Search for the cell housing the specified text and yield its (x, y) center coordinate. 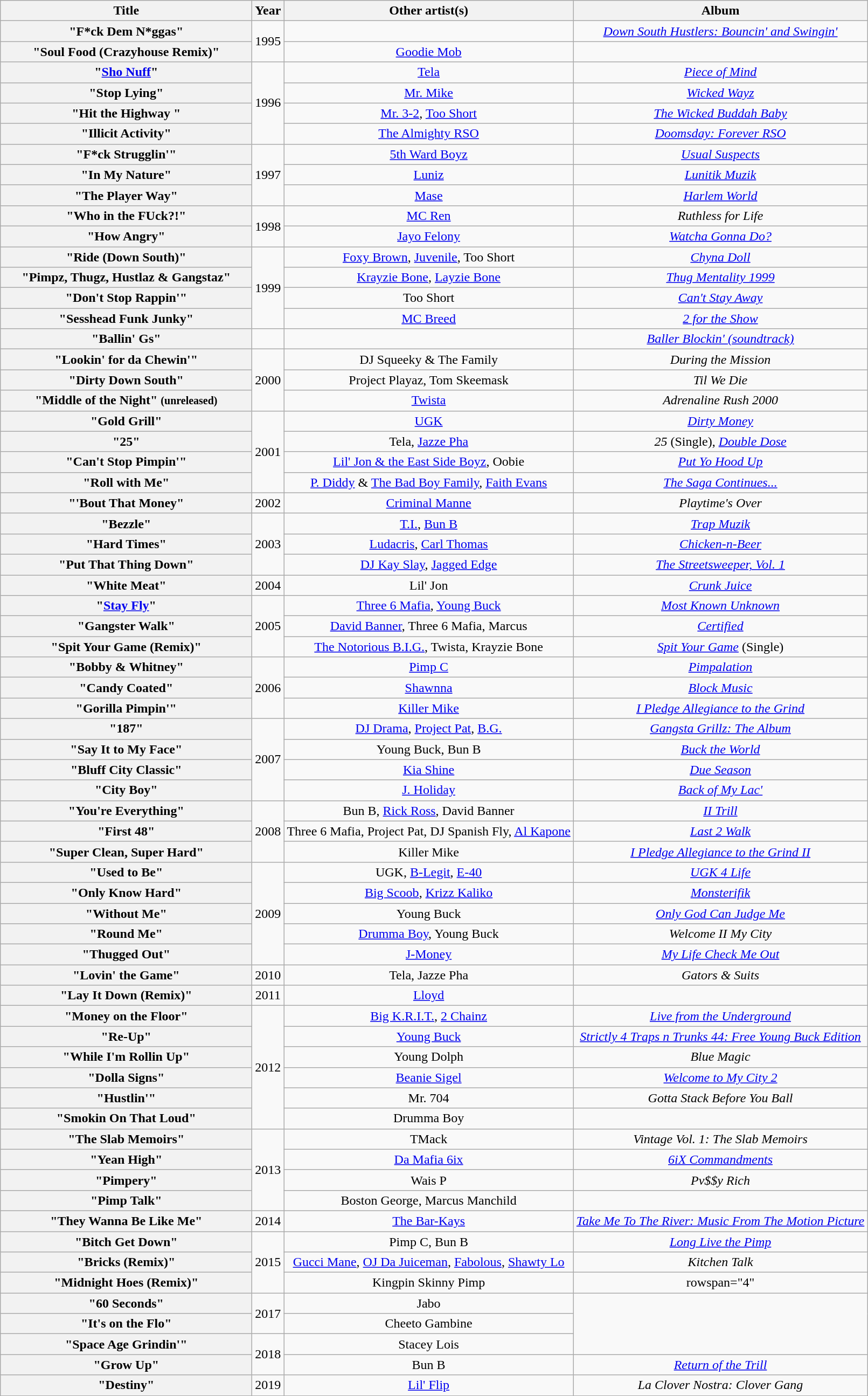
"Thugged Out" (126, 955)
2009 (268, 913)
Welcome II My City (720, 934)
Mr. Mike (429, 93)
Harlem World (720, 195)
Kitchen Talk (720, 1262)
Kia Shine (429, 770)
"Say It to My Face" (126, 749)
Ruthless for Life (720, 216)
"Hit the Highway " (126, 113)
Buck the World (720, 749)
Crunk Juice (720, 585)
Welcome to My City 2 (720, 1077)
The Almighty RSO (429, 134)
Drumma Boy, Young Buck (429, 934)
Lunitik Muzik (720, 175)
1997 (268, 175)
Pimp C (429, 667)
2013 (268, 1170)
"Stop Lying" (126, 93)
Gucci Mane, OJ Da Juiceman, Fabolous, Shawty Lo (429, 1262)
2000 (268, 380)
"Bluff City Classic" (126, 770)
"Sho Nuff" (126, 72)
Wicked Wayz (720, 93)
"The Player Way" (126, 195)
"Put That Thing Down" (126, 564)
Da Mafia 6ix (429, 1159)
Baller Blockin' (soundtrack) (720, 339)
2005 (268, 626)
Chicken-n-Beer (720, 544)
Monsterifik (720, 893)
Kingpin Skinny Pimp (429, 1283)
Gotta Stack Before You Ball (720, 1098)
UGK (429, 421)
Project Playaz, Tom Skeemask (429, 380)
Boston George, Marcus Manchild (429, 1200)
"Bobby & Whitney" (126, 667)
Live from the Underground (720, 1016)
Adrenaline Rush 2000 (720, 400)
Wais P (429, 1180)
Other artist(s) (429, 11)
"Bezzle" (126, 523)
Lil' Jon (429, 585)
DJ Kay Slay, Jagged Edge (429, 564)
"Stay Fly" (126, 606)
"Money on the Floor" (126, 1016)
2002 (268, 503)
Goodie Mob (429, 52)
Big Scoob, Krizz Kaliko (429, 893)
"Without Me" (126, 914)
"They Wanna Be Like Me" (126, 1221)
"Don't Stop Rappin'" (126, 298)
Bun B, Rick Ross, David Banner (429, 811)
Blue Magic (720, 1057)
2010 (268, 975)
Mr. 3-2, Too Short (429, 113)
Certified (720, 626)
J-Money (429, 955)
"Middle of the Night" (unreleased) (126, 400)
Album (720, 11)
"Hard Times" (126, 544)
2004 (268, 585)
Stacey Lois (429, 1344)
"Can't Stop Pimpin'" (126, 462)
1998 (268, 226)
Pimp C, Bun B (429, 1241)
Shawnna (429, 688)
2012 (268, 1067)
"You're Everything" (126, 811)
"F*ck Strugglin'" (126, 154)
1996 (268, 103)
"Lookin' for da Chewin'" (126, 360)
2007 (268, 759)
Block Music (720, 688)
Usual Suspects (720, 154)
Doomsday: Forever RSO (720, 134)
"Used to Be" (126, 872)
2014 (268, 1221)
Three 6 Mafia, Young Buck (429, 606)
Gangsta Grillz: The Album (720, 729)
"60 Seconds" (126, 1303)
Luniz (429, 175)
"Dolla Signs" (126, 1077)
"Smokin On That Loud" (126, 1118)
"Candy Coated" (126, 688)
Krayzie Bone, Layzie Bone (429, 278)
"Round Me" (126, 934)
Back of My Lac' (720, 790)
"Ballin' Gs" (126, 339)
"Destiny" (126, 1385)
"In My Nature" (126, 175)
Beanie Sigel (429, 1077)
Dirty Money (720, 421)
MC Ren (429, 216)
"25" (126, 441)
Trap Muzik (720, 523)
"First 48" (126, 831)
Big K.R.I.T., 2 Chainz (429, 1016)
5th Ward Boyz (429, 154)
"Space Age Grindin'" (126, 1344)
J. Holiday (429, 790)
Due Season (720, 770)
My Life Check Me Out (720, 955)
"Who in the FUck?!" (126, 216)
La Clover Nostra: Clover Gang (720, 1385)
"Dirty Down South" (126, 380)
Strictly 4 Traps n Trunks 44: Free Young Buck Edition (720, 1036)
"Pimpz, Thugz, Hustlaz & Gangstaz" (126, 278)
"Lovin' the Game" (126, 975)
Criminal Manne (429, 503)
Chyna Doll (720, 257)
Lil' Jon & the East Side Boyz, Oobie (429, 462)
Drumma Boy (429, 1118)
T.I., Bun B (429, 523)
Spit Your Game (Single) (720, 647)
DJ Squeeky & The Family (429, 360)
"Midnight Hoes (Remix)" (126, 1283)
Pimpalation (720, 667)
2008 (268, 831)
UGK 4 Life (720, 872)
Mase (429, 195)
UGK, B-Legit, E-40 (429, 872)
"Hustlin'" (126, 1098)
25 (Single), Double Dose (720, 441)
"Gold Grill" (126, 421)
II Trill (720, 811)
rowspan="4" (720, 1283)
"Gorilla Pimpin'" (126, 708)
The Bar-Kays (429, 1221)
"Only Know Hard" (126, 893)
"Spit Your Game (Remix)" (126, 647)
"How Angry" (126, 236)
2006 (268, 688)
I Pledge Allegiance to the Grind II (720, 852)
Take Me To The River: Music From The Motion Picture (720, 1221)
Foxy Brown, Juvenile, Too Short (429, 257)
Last 2 Walk (720, 831)
Twista (429, 400)
"Bricks (Remix)" (126, 1262)
Year (268, 11)
Jayo Felony (429, 236)
Lil' Flip (429, 1385)
The Streetsweeper, Vol. 1 (720, 564)
Young Dolph (429, 1057)
"Illicit Activity" (126, 134)
"Lay It Down (Remix)" (126, 996)
"Yean High" (126, 1159)
2019 (268, 1385)
Piece of Mind (720, 72)
Playtime's Over (720, 503)
1995 (268, 42)
Watcha Gonna Do? (720, 236)
I Pledge Allegiance to the Grind (720, 708)
1999 (268, 288)
"Re-Up" (126, 1036)
MC Breed (429, 319)
During the Mission (720, 360)
"187" (126, 729)
Three 6 Mafia, Project Pat, DJ Spanish Fly, Al Kapone (429, 831)
Return of the Trill (720, 1365)
"White Meat" (126, 585)
2001 (268, 452)
"The Slab Memoirs" (126, 1139)
"Pimpery" (126, 1180)
The Saga Continues... (720, 482)
Too Short (429, 298)
2003 (268, 544)
"F*ck Dem N*ggas" (126, 31)
Put Yo Hood Up (720, 462)
The Notorious B.I.G., Twista, Krayzie Bone (429, 647)
Pv$$y Rich (720, 1180)
Down South Hustlers: Bouncin' and Swingin' (720, 31)
David Banner, Three 6 Mafia, Marcus (429, 626)
The Wicked Buddah Baby (720, 113)
Most Known Unknown (720, 606)
"'Bout That Money" (126, 503)
2018 (268, 1354)
"City Boy" (126, 790)
"Bitch Get Down" (126, 1241)
"Super Clean, Super Hard" (126, 852)
"Ride (Down South)" (126, 257)
Vintage Vol. 1: The Slab Memoirs (720, 1139)
"Grow Up" (126, 1365)
"Pimp Talk" (126, 1200)
Title (126, 11)
"It's on the Flo" (126, 1324)
Tela (429, 72)
"Gangster Walk" (126, 626)
Jabo (429, 1303)
Long Live the Pimp (720, 1241)
2015 (268, 1262)
2 for the Show (720, 319)
2017 (268, 1314)
Thug Mentality 1999 (720, 278)
"While I'm Rollin Up" (126, 1057)
"Soul Food (Crazyhouse Remix)" (126, 52)
P. Diddy & The Bad Boy Family, Faith Evans (429, 482)
TMack (429, 1139)
Ludacris, Carl Thomas (429, 544)
Gators & Suits (720, 975)
Til We Die (720, 380)
Mr. 704 (429, 1098)
"Roll with Me" (126, 482)
"Sesshead Funk Junky" (126, 319)
6iX Commandments (720, 1159)
Can't Stay Away (720, 298)
DJ Drama, Project Pat, B.G. (429, 729)
Young Buck, Bun B (429, 749)
Cheeto Gambine (429, 1324)
2011 (268, 996)
Only God Can Judge Me (720, 914)
Bun B (429, 1365)
Lloyd (429, 996)
